Pinpoint the cell where the given text exists, returning its (x, y) midpoint coordinate. 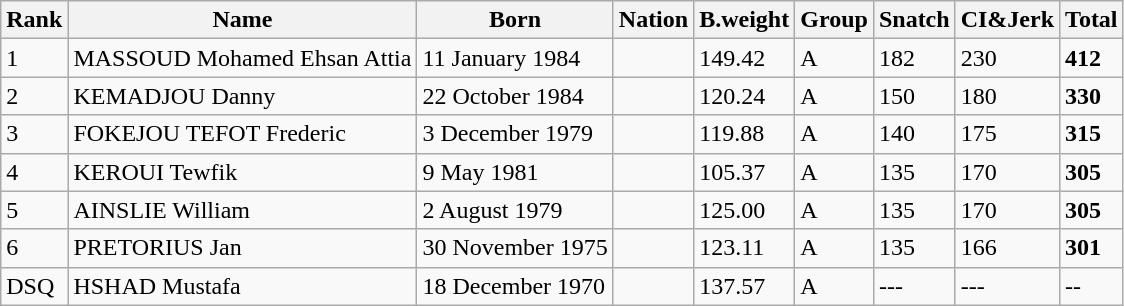
CI&Jerk (1007, 20)
22 October 1984 (515, 96)
3 (34, 134)
105.37 (744, 172)
140 (914, 134)
166 (1007, 248)
149.42 (744, 58)
MASSOUD Mohamed Ehsan Attia (242, 58)
DSQ (34, 286)
120.24 (744, 96)
5 (34, 210)
119.88 (744, 134)
Rank (34, 20)
6 (34, 248)
301 (1092, 248)
AINSLIE William (242, 210)
315 (1092, 134)
Total (1092, 20)
Nation (653, 20)
137.57 (744, 286)
-- (1092, 286)
3 December 1979 (515, 134)
1 (34, 58)
Name (242, 20)
182 (914, 58)
150 (914, 96)
330 (1092, 96)
KEMADJOU Danny (242, 96)
KEROUI Tewfik (242, 172)
Born (515, 20)
2 (34, 96)
180 (1007, 96)
4 (34, 172)
Group (834, 20)
B.weight (744, 20)
PRETORIUS Jan (242, 248)
18 December 1970 (515, 286)
2 August 1979 (515, 210)
HSHAD Mustafa (242, 286)
9 May 1981 (515, 172)
123.11 (744, 248)
125.00 (744, 210)
11 January 1984 (515, 58)
230 (1007, 58)
Snatch (914, 20)
30 November 1975 (515, 248)
FOKEJOU TEFOT Frederic (242, 134)
175 (1007, 134)
412 (1092, 58)
